Return [x, y] of the center of cell containing provided text 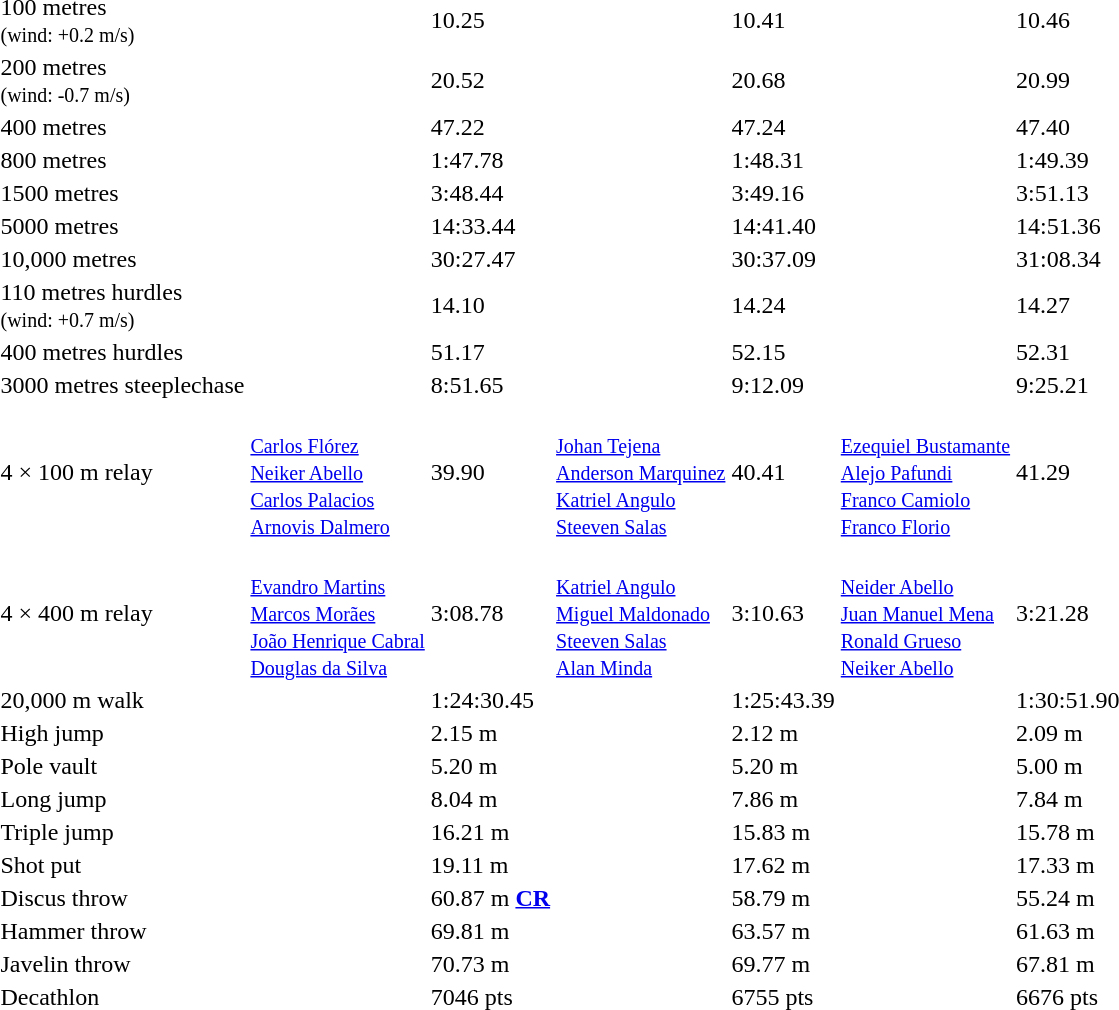
3:08.78 [490, 613]
8:51.65 [490, 385]
15.83 m [783, 832]
Ezequiel BustamanteAlejo PafundiFranco CamioloFranco Florio [925, 472]
7.86 m [783, 799]
3:48.44 [490, 193]
69.81 m [490, 931]
14.10 [490, 306]
Carlos FlórezNeiker AbelloCarlos PalaciosArnovis Dalmero [338, 472]
1:25:43.39 [783, 700]
1:47.78 [490, 160]
Evandro MartinsMarcos MorãesJoão Henrique CabralDouglas da Silva [338, 613]
9:12.09 [783, 385]
1:48.31 [783, 160]
58.79 m [783, 898]
1:24:30.45 [490, 700]
40.41 [783, 472]
60.87 m CR [490, 898]
17.62 m [783, 865]
51.17 [490, 352]
69.77 m [783, 964]
8.04 m [490, 799]
39.90 [490, 472]
14:33.44 [490, 226]
30:37.09 [783, 259]
2.15 m [490, 733]
47.24 [783, 127]
Johan TejenaAnderson MarquinezKatriel AnguloSteeven Salas [641, 472]
47.22 [490, 127]
16.21 m [490, 832]
20.52 [490, 80]
63.57 m [783, 931]
30:27.47 [490, 259]
3:10.63 [783, 613]
14.24 [783, 306]
70.73 m [490, 964]
19.11 m [490, 865]
3:49.16 [783, 193]
52.15 [783, 352]
20.68 [783, 80]
14:41.40 [783, 226]
Neider AbelloJuan Manuel MenaRonald GruesoNeiker Abello [925, 613]
2.12 m [783, 733]
Katriel AnguloMiguel MaldonadoSteeven SalasAlan Minda [641, 613]
